Identify which cell holds the provided text, then report its (x, y) central coordinate. 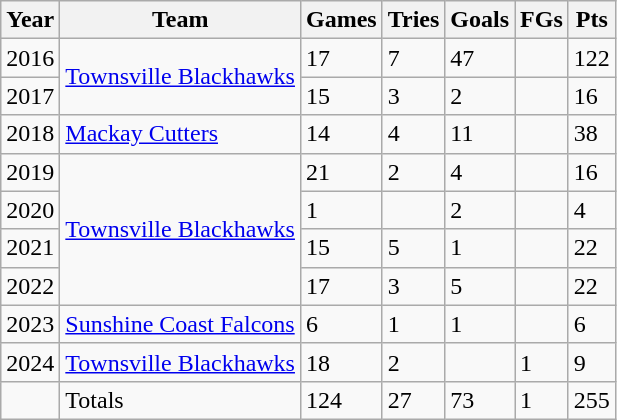
21 (341, 172)
11 (480, 134)
18 (341, 362)
7 (414, 58)
2019 (30, 172)
Sunshine Coast Falcons (180, 324)
27 (414, 400)
124 (341, 400)
Year (30, 20)
2020 (30, 210)
FGs (542, 20)
2021 (30, 248)
122 (592, 58)
Goals (480, 20)
2024 (30, 362)
2023 (30, 324)
Mackay Cutters (180, 134)
2017 (30, 96)
Tries (414, 20)
Pts (592, 20)
38 (592, 134)
2022 (30, 286)
2016 (30, 58)
47 (480, 58)
9 (592, 362)
73 (480, 400)
Games (341, 20)
14 (341, 134)
Totals (180, 400)
Team (180, 20)
2018 (30, 134)
255 (592, 400)
